Locate the cell with the specified text and output its [x, y] center coordinate. 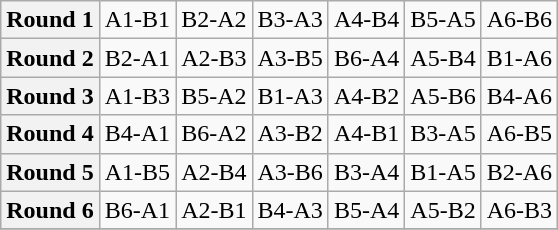
B1-A6 [519, 58]
B6-A4 [366, 58]
A2-B4 [214, 172]
A3-B6 [290, 172]
A2-B1 [214, 210]
B1-A3 [290, 96]
A4-B2 [366, 96]
B4-A1 [137, 134]
B3-A3 [290, 20]
A2-B3 [214, 58]
A5-B6 [443, 96]
A6-B5 [519, 134]
Round 3 [50, 96]
B5-A4 [366, 210]
A6-B3 [519, 210]
A1-B1 [137, 20]
A5-B4 [443, 58]
B3-A4 [366, 172]
Round 5 [50, 172]
Round 4 [50, 134]
A3-B5 [290, 58]
A6-B6 [519, 20]
B6-A1 [137, 210]
B6-A2 [214, 134]
B5-A2 [214, 96]
B2-A1 [137, 58]
B2-A2 [214, 20]
Round 1 [50, 20]
Round 2 [50, 58]
B2-A6 [519, 172]
B4-A6 [519, 96]
A4-B4 [366, 20]
B1-A5 [443, 172]
A5-B2 [443, 210]
A1-B3 [137, 96]
B3-A5 [443, 134]
B5-A5 [443, 20]
B4-A3 [290, 210]
A3-B2 [290, 134]
Round 6 [50, 210]
A1-B5 [137, 172]
A4-B1 [366, 134]
